Pinpoint the cell where the given text exists, returning its [x, y] midpoint coordinate. 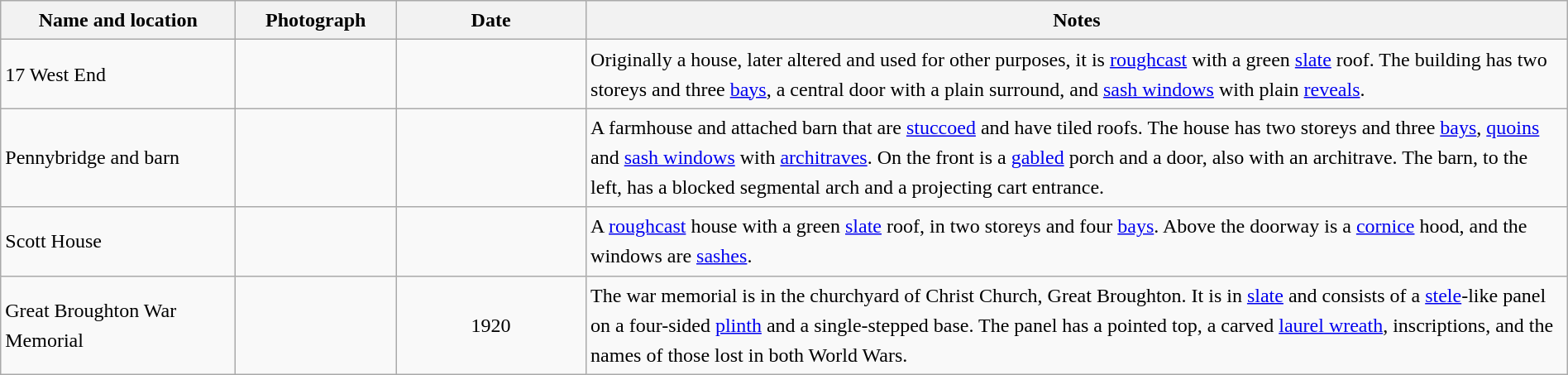
1920 [491, 325]
Notes [1077, 20]
Name and location [118, 20]
Photograph [316, 20]
Great Broughton War Memorial [118, 325]
A roughcast house with a green slate roof, in two storeys and four bays. Above the doorway is a cornice hood, and the windows are sashes. [1077, 242]
Scott House [118, 242]
17 West End [118, 75]
Pennybridge and barn [118, 157]
Date [491, 20]
